Locate the cell with the specified text and output its [X, Y] center coordinate. 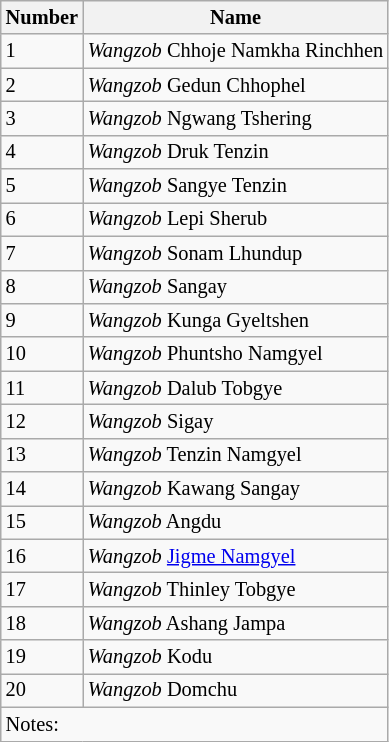
Wangzob Sigay [236, 421]
Notes: [194, 724]
Wangzob Tenzin Namgyel [236, 455]
Wangzob Kawang Sangay [236, 489]
Wangzob Kodu [236, 657]
4 [42, 152]
11 [42, 388]
9 [42, 320]
10 [42, 354]
Wangzob Gedun Chhophel [236, 85]
6 [42, 219]
Wangzob Jigme Namgyel [236, 556]
Wangzob Domchu [236, 690]
Wangzob Angdu [236, 522]
Name [236, 17]
Wangzob Sonam Lhundup [236, 253]
Wangzob Druk Tenzin [236, 152]
19 [42, 657]
12 [42, 421]
Number [42, 17]
16 [42, 556]
15 [42, 522]
1 [42, 51]
Wangzob Dalub Tobgye [236, 388]
Wangzob Sangay [236, 287]
17 [42, 589]
Wangzob Chhoje Namkha Rinchhen [236, 51]
Wangzob Lepi Sherub [236, 219]
8 [42, 287]
20 [42, 690]
2 [42, 85]
Wangzob Phuntsho Namgyel [236, 354]
Wangzob Sangye Tenzin [236, 186]
Wangzob Ashang Jampa [236, 623]
5 [42, 186]
3 [42, 118]
18 [42, 623]
Wangzob Kunga Gyeltshen [236, 320]
14 [42, 489]
Wangzob Thinley Tobgye [236, 589]
7 [42, 253]
13 [42, 455]
Wangzob Ngwang Tshering [236, 118]
